Return [X, Y] of the center of cell containing provided text 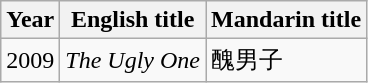
Mandarin title [286, 20]
The Ugly One [133, 60]
醜男子 [286, 60]
English title [133, 20]
2009 [30, 60]
Year [30, 20]
